Pinpoint the cell where the given text exists, returning its (x, y) midpoint coordinate. 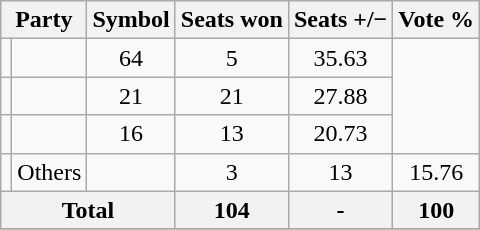
Others (50, 172)
- (340, 210)
Seats +/− (340, 20)
35.63 (340, 58)
104 (232, 210)
Symbol (131, 20)
27.88 (340, 96)
Seats won (232, 20)
20.73 (340, 134)
Vote % (436, 20)
Party (44, 20)
3 (232, 172)
5 (232, 58)
100 (436, 210)
Total (88, 210)
15.76 (436, 172)
16 (131, 134)
64 (131, 58)
